Extract the (X, Y) coordinate from the center of the cell holding the provided text.  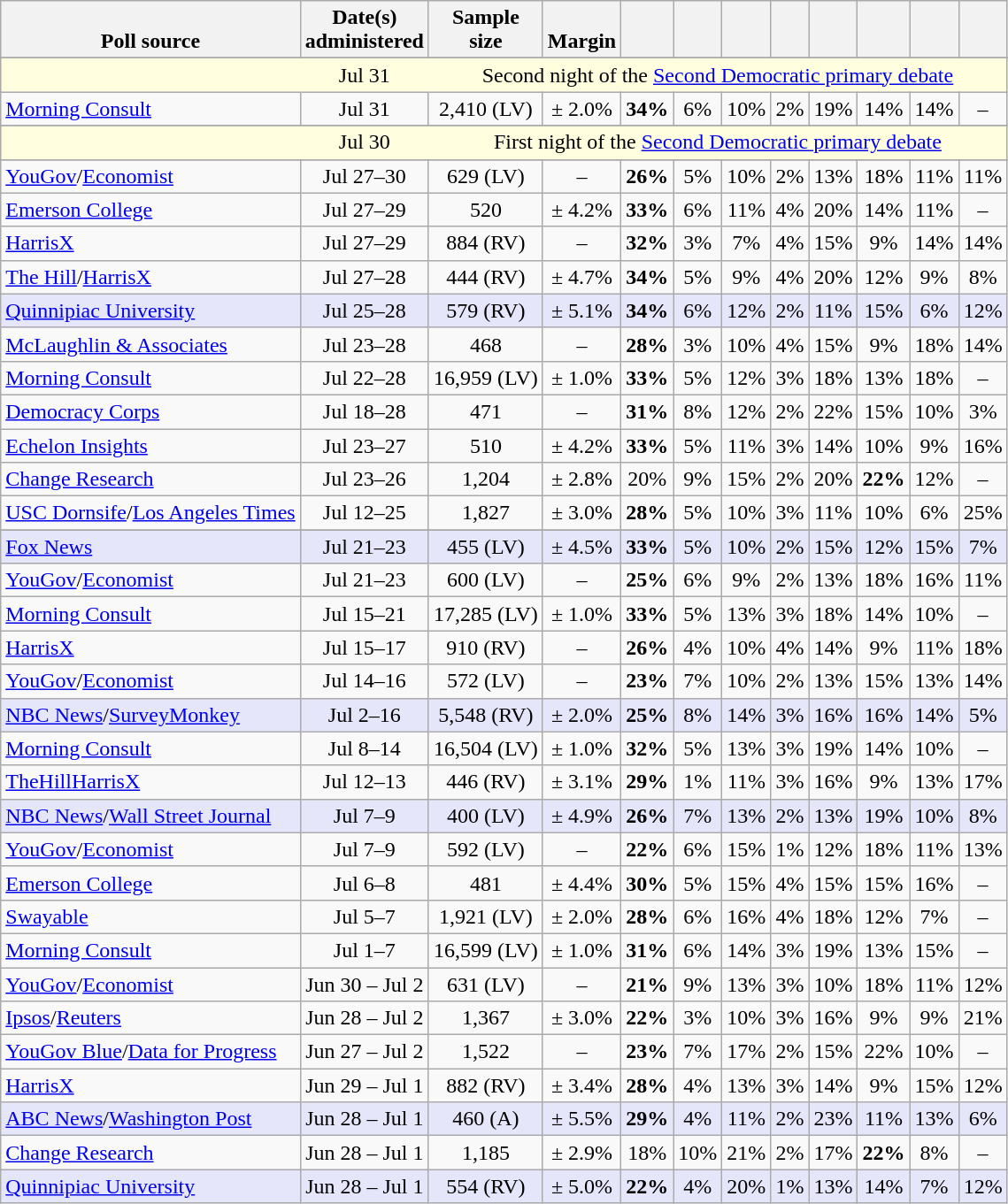
Margin (581, 30)
± 3.1% (581, 782)
Samplesize (485, 30)
1,522 (485, 1052)
600 (LV) (485, 580)
572 (LV) (485, 681)
± 4.7% (581, 277)
554 (RV) (485, 1186)
± 2.9% (581, 1153)
Fox News (150, 547)
± 4.4% (581, 883)
455 (LV) (485, 547)
1,204 (485, 479)
Jul 5–7 (365, 916)
1,185 (485, 1153)
TheHillHarrisX (150, 782)
Jul 23–26 (365, 479)
Poll source (150, 30)
Jun 29 – Jul 1 (365, 1085)
Jul 6–8 (365, 883)
1,921 (LV) (485, 916)
Echelon Insights (150, 445)
1,827 (485, 513)
± 2.8% (581, 479)
NBC News/Wall Street Journal (150, 816)
± 4.5% (581, 547)
592 (LV) (485, 849)
5,548 (RV) (485, 715)
NBC News/SurveyMonkey (150, 715)
USC Dornsife/Los Angeles Times (150, 513)
Jul 23–28 (365, 344)
481 (485, 883)
882 (RV) (485, 1085)
Jul 25–28 (365, 311)
910 (RV) (485, 648)
Swayable (150, 916)
Jul 12–25 (365, 513)
YouGov Blue/Data for Progress (150, 1052)
520 (485, 210)
Jul 1–7 (365, 950)
Jul 15–17 (365, 648)
16,504 (LV) (485, 748)
16,599 (LV) (485, 950)
16,959 (LV) (485, 378)
Jun 27 – Jul 2 (365, 1052)
Jul 2–16 (365, 715)
Jul 27–30 (365, 176)
The Hill/HarrisX (150, 277)
Democracy Corps (150, 411)
510 (485, 445)
Second night of the Second Democratic primary debate (718, 75)
First night of the Second Democratic primary debate (718, 142)
± 5.1% (581, 311)
Jul 30 (365, 142)
Jul 22–28 (365, 378)
631 (LV) (485, 985)
17,285 (LV) (485, 614)
± 3.4% (581, 1085)
Jul 8–14 (365, 748)
Jul 15–21 (365, 614)
446 (RV) (485, 782)
± 5.5% (581, 1119)
460 (A) (485, 1119)
ABC News/Washington Post (150, 1119)
579 (RV) (485, 311)
± 4.9% (581, 816)
Jul 14–16 (365, 681)
Jul 18–28 (365, 411)
2,410 (LV) (485, 109)
400 (LV) (485, 816)
Jul 12–13 (365, 782)
Date(s)administered (365, 30)
Jun 28 – Jul 2 (365, 1018)
Jun 30 – Jul 2 (365, 985)
Jul 27–28 (365, 277)
Jul 23–27 (365, 445)
468 (485, 344)
Ipsos/Reuters (150, 1018)
McLaughlin & Associates (150, 344)
884 (RV) (485, 243)
30% (648, 883)
471 (485, 411)
1,367 (485, 1018)
629 (LV) (485, 176)
444 (RV) (485, 277)
± 5.0% (581, 1186)
